Provide the (X, Y) coordinate of the cell's center where the given text is located.  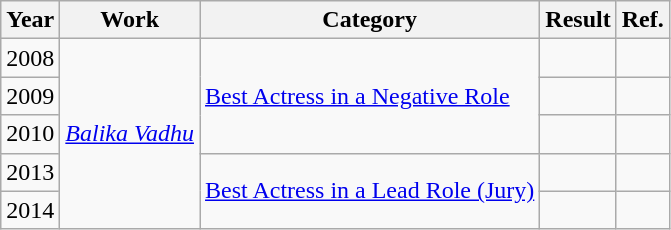
2008 (30, 58)
Balika Vadhu (130, 134)
Best Actress in a Lead Role (Jury) (370, 191)
Best Actress in a Negative Role (370, 96)
2010 (30, 134)
Ref. (642, 20)
Result (578, 20)
2013 (30, 172)
Category (370, 20)
Work (130, 20)
2009 (30, 96)
Year (30, 20)
2014 (30, 210)
